Locate the cell with the specified text and output its [x, y] center coordinate. 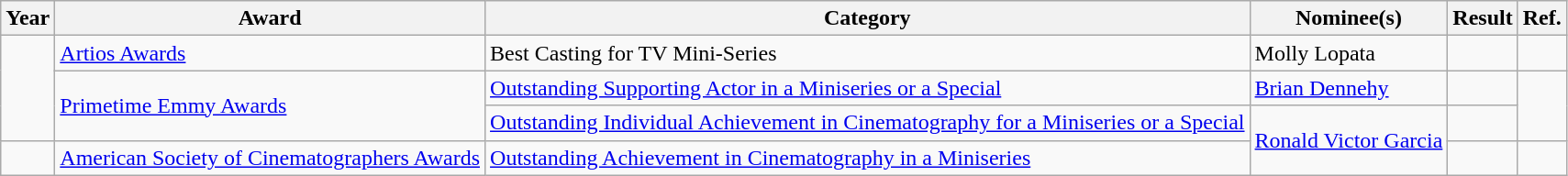
Primetime Emmy Awards [270, 105]
Ronald Victor Garcia [1349, 140]
Result [1483, 18]
Outstanding Supporting Actor in a Miniseries or a Special [868, 88]
Category [868, 18]
Nominee(s) [1349, 18]
Molly Lopata [1349, 53]
Best Casting for TV Mini-Series [868, 53]
Year [28, 18]
American Society of Cinematographers Awards [270, 158]
Ref. [1541, 18]
Artios Awards [270, 53]
Brian Dennehy [1349, 88]
Outstanding Individual Achievement in Cinematography for a Miniseries or a Special [868, 123]
Outstanding Achievement in Cinematography in a Miniseries [868, 158]
Award [270, 18]
